Extract the [X, Y] coordinate from the center of the cell holding the provided text.  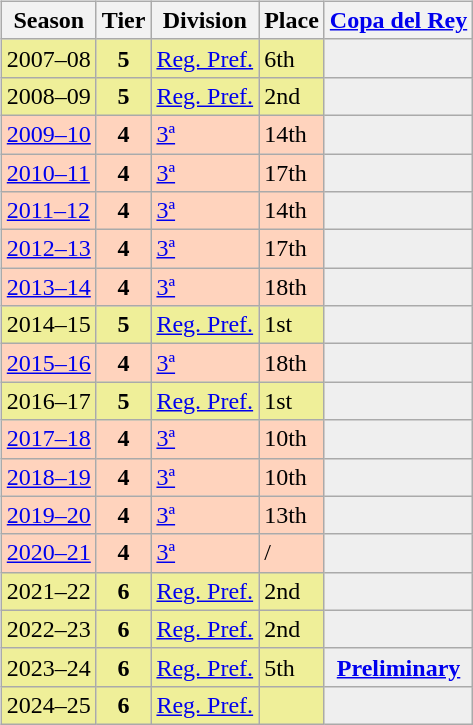
2014–15 [48, 325]
2016–17 [48, 401]
2015–16 [48, 363]
5th [292, 667]
2020–21 [48, 553]
2012–13 [48, 249]
Division [205, 20]
Tier [124, 20]
Place [292, 20]
2009–10 [48, 134]
Copa del Rey [398, 20]
6th [292, 58]
2023–24 [48, 667]
/ [292, 553]
2021–22 [48, 591]
13th [292, 515]
Season [48, 20]
2010–11 [48, 173]
2017–18 [48, 439]
2013–14 [48, 287]
2019–20 [48, 515]
2008–09 [48, 96]
2011–12 [48, 211]
2024–25 [48, 705]
2018–19 [48, 477]
2022–23 [48, 629]
2007–08 [48, 58]
Preliminary [398, 667]
